Find where the given text appears and provide that cell's center as [x, y] coordinate. 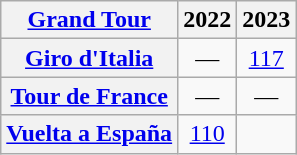
117 [266, 58]
110 [208, 134]
Grand Tour [90, 20]
Giro d'Italia [90, 58]
Tour de France [90, 96]
Vuelta a España [90, 134]
2023 [266, 20]
2022 [208, 20]
